Capture the cell that displays the provided text and extract its (X, Y) central coordinate. 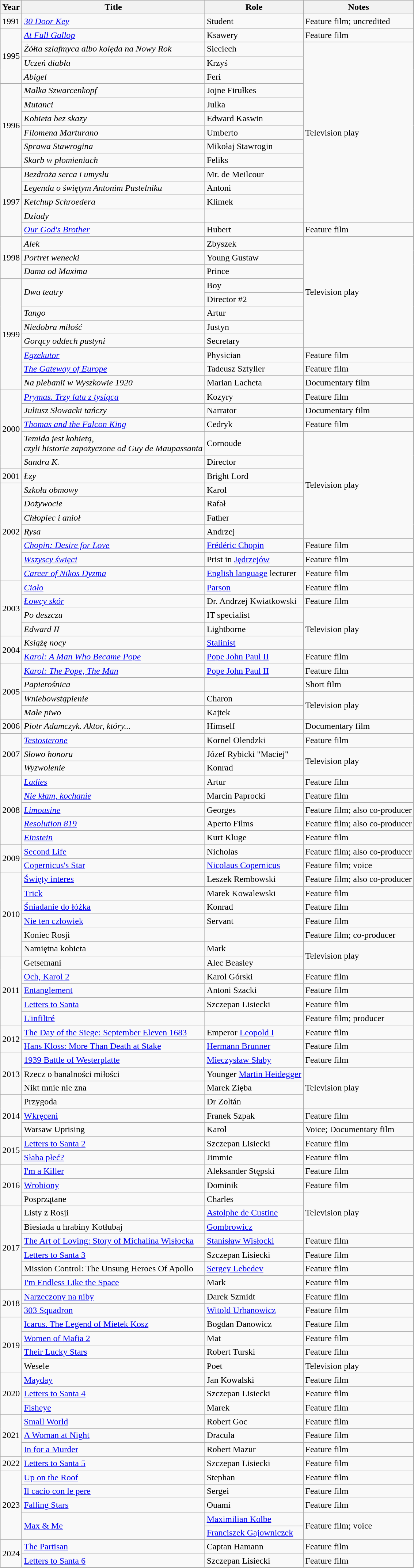
Józef Rybicki "Maciej" (254, 754)
Papierośnica (113, 685)
Edward Kaswin (254, 118)
Narrator (254, 411)
Dominik (254, 1185)
2019 (11, 1345)
2015 (11, 1150)
Edward II (113, 629)
2003 (11, 608)
Juliusz Słowacki tańczy (113, 411)
Jojne Firułkes (254, 91)
Max & Me (113, 1526)
Feliks (254, 160)
Marek (254, 1408)
Year (11, 7)
Ladies (113, 782)
The Art of Loving: Story of Michalina Wisłocka (113, 1241)
Nie kłam, kochanie (113, 796)
2024 (11, 1554)
Prymas. Trzy lata z tysiąca (113, 396)
Tadeusz Sztyller (254, 369)
Boy (254, 285)
Stalinist (254, 643)
Alek (113, 244)
2005 (11, 692)
Rafał (254, 504)
Fisheye (113, 1408)
Karol: A Man Who Became Pope (113, 657)
2009 (11, 859)
Feature film; co-producer (358, 935)
Chłopiec i anioł (113, 518)
Darek Szmidt (254, 1297)
Letters to Santa 2 (113, 1143)
Witold Urbanowicz (254, 1310)
Lightborne (254, 629)
Mayday (113, 1380)
Franciszek Gajowniczek (254, 1533)
Second Life (113, 852)
1995 (11, 56)
2011 (11, 990)
Emperor Leopold I (254, 1032)
Wesele (113, 1366)
Sergei (254, 1491)
Rzecz o banalności miłości (113, 1074)
Il cacio con le pere (113, 1491)
Falling Stars (113, 1505)
Robert Turski (254, 1352)
Letters to Santa 6 (113, 1561)
1998 (11, 258)
Chopin: Desire for Love (113, 545)
Trick (113, 893)
Stanisław Wisłocki (254, 1241)
Parson (254, 587)
Sprawa Stawrogina (113, 146)
Piotr Adamczyk. Aktor, który... (113, 726)
Small World (113, 1422)
Po deszczu (113, 615)
Robert Mazur (254, 1449)
Captan Hamann (254, 1547)
Dama od Maxima (113, 271)
1996 (11, 125)
Hubert (254, 230)
2014 (11, 1116)
Warsaw Uprising (113, 1130)
Jimmie (254, 1157)
2001 (11, 476)
Legenda o świętym Antonim Pustelniku (113, 188)
Georges (254, 810)
Ketchup Schroedera (113, 202)
Wniebowstąpienie (113, 699)
Copernicus's Star (113, 865)
30 Door Key (113, 21)
Mat (254, 1338)
Sieciech (254, 49)
Letters to Santa 4 (113, 1394)
Feature film; uncredited (358, 21)
Mr. de Meilcour (254, 174)
Einstein (113, 837)
Up on the Roof (113, 1477)
Justyn (254, 327)
Cornoude (254, 444)
Letters to Santa 3 (113, 1255)
Nicolaus Copernicus (254, 865)
Filomena Marturano (113, 132)
IT specialist (254, 615)
Narzeczony na niby (113, 1297)
2016 (11, 1185)
Mieczysław Słaby (254, 1060)
Father (254, 518)
Sergey Lebedev (254, 1268)
Kobieta bez skazy (113, 118)
Aleksander Stępski (254, 1171)
The Partisan (113, 1547)
Karol Górski (254, 977)
A Woman at Night (113, 1435)
Dr. Andrzej Kwiatkowski (254, 601)
I'm Endless Like the Space (113, 1282)
Cedryk (254, 425)
Sandra K. (113, 462)
Voice; Documentary film (358, 1130)
Klimek (254, 202)
Physician (254, 355)
Letters to Santa (113, 1004)
Och, Karol 2 (113, 977)
Skarb w płomieniach (113, 160)
Jan Kowalski (254, 1380)
2006 (11, 726)
Krzyś (254, 63)
Ouami (254, 1505)
Women of Mafia 2 (113, 1338)
2000 (11, 429)
Himself (254, 726)
Nikt mnie nie zna (113, 1088)
Kajtek (254, 712)
Śniadanie do łóżka (113, 907)
Kurt Kluge (254, 837)
2021 (11, 1435)
2020 (11, 1394)
Bezdroża serca i umysłu (113, 174)
Short film (358, 685)
2012 (11, 1039)
Gombrowicz (254, 1227)
Thomas and the Falcon King (113, 425)
Role (254, 7)
Portret wenecki (113, 258)
2002 (11, 532)
2010 (11, 914)
Abigel (113, 77)
Biesiada u hrabiny Kotłubaj (113, 1227)
Dożywocie (113, 504)
Antoni (254, 188)
Prist in Jędrzejów (254, 559)
Feature film; producer (358, 1018)
Egzekutor (113, 355)
1997 (11, 202)
Career of Nikos Dyzma (113, 573)
Alec Beasley (254, 963)
Marian Lacheta (254, 383)
Nie ten człowiek (113, 921)
Entanglement (113, 990)
English language lecturer (254, 573)
Marek Zięba (254, 1088)
In for a Murder (113, 1449)
Wrobiony (113, 1185)
2023 (11, 1505)
Franek Szpak (254, 1116)
Dracula (254, 1435)
Poet (254, 1366)
2017 (11, 1248)
The Day of the Siege: September Eleven 1683 (113, 1032)
Marek Kowalewski (254, 893)
Ciało (113, 587)
Hermann Brunner (254, 1046)
Wyzwolenie (113, 768)
Książę nocy (113, 643)
Student (254, 21)
1991 (11, 21)
Charles (254, 1199)
Limousine (113, 810)
Gorący oddech pustyni (113, 341)
Antoni Szacki (254, 990)
Servant (254, 921)
Żółta szlafmyca albo kolęda na Nowy Rok (113, 49)
Maximilian Kolbe (254, 1519)
2013 (11, 1074)
Przygoda (113, 1102)
Bogdan Danowicz (254, 1324)
Małe piwo (113, 712)
Niedobra miłość (113, 327)
303 Squadron (113, 1310)
Director (254, 462)
Rysa (113, 532)
Getsemani (113, 963)
Zbyszek (254, 244)
Mission Control: The Unsung Heroes Of Apollo (113, 1268)
Secretary (254, 341)
Szkoła obmowy (113, 490)
Małka Szwarcenkopf (113, 91)
The Gateway of Europe (113, 369)
Listy z Rosji (113, 1213)
Julka (254, 104)
Koniec Rosji (113, 935)
Posprzątane (113, 1199)
Tango (113, 313)
Younger Martin Heidegger (254, 1074)
Umberto (254, 132)
Łzy (113, 476)
Feri (254, 77)
Wszyscy święci (113, 559)
Słowo honoru (113, 754)
Wkręceni (113, 1116)
Kozyry (254, 396)
Bright Lord (254, 476)
Young Gustaw (254, 258)
Icarus. The Legend of Mietek Kosz (113, 1324)
Resolution 819 (113, 823)
Letters to Santa 5 (113, 1463)
At Full Gallop (113, 35)
Temida jest kobietą,czyli historie zapożyczone od Guy de Maupassanta (113, 444)
Robert Goc (254, 1422)
Na plebanii w Wyszkowie 1920 (113, 383)
Frédéric Chopin (254, 545)
Their Lucky Stars (113, 1352)
Namiętna kobieta (113, 949)
2018 (11, 1304)
1999 (11, 334)
Mutanci (113, 104)
Director #2 (254, 299)
Dziady (113, 216)
Title (113, 7)
Hans Kloss: More Than Death at Stake (113, 1046)
Our God's Brother (113, 230)
Łowcy skór (113, 601)
Karol: The Pope, The Man (113, 671)
L'infiltré (113, 1018)
Dwa teatry (113, 292)
Ksawery (254, 35)
Słaba płeć? (113, 1157)
2004 (11, 650)
Andrzej (254, 532)
Notes (358, 7)
I'm a Killer (113, 1171)
Kornel Olendzki (254, 740)
2007 (11, 754)
Aperto Films (254, 823)
Testosterone (113, 740)
Prince (254, 271)
Astolphe de Custine (254, 1213)
Święty interes (113, 879)
Charon (254, 699)
2022 (11, 1463)
1939 Battle of Westerplatte (113, 1060)
Dr Zoltán (254, 1102)
Stephan (254, 1477)
2008 (11, 810)
Nicholas (254, 852)
Leszek Rembowski (254, 879)
Uczeń diabła (113, 63)
Mikołaj Stawrogin (254, 146)
Marcin Paprocki (254, 796)
